Detect which cell encompasses the target text, then output its [X, Y] center coordinate. 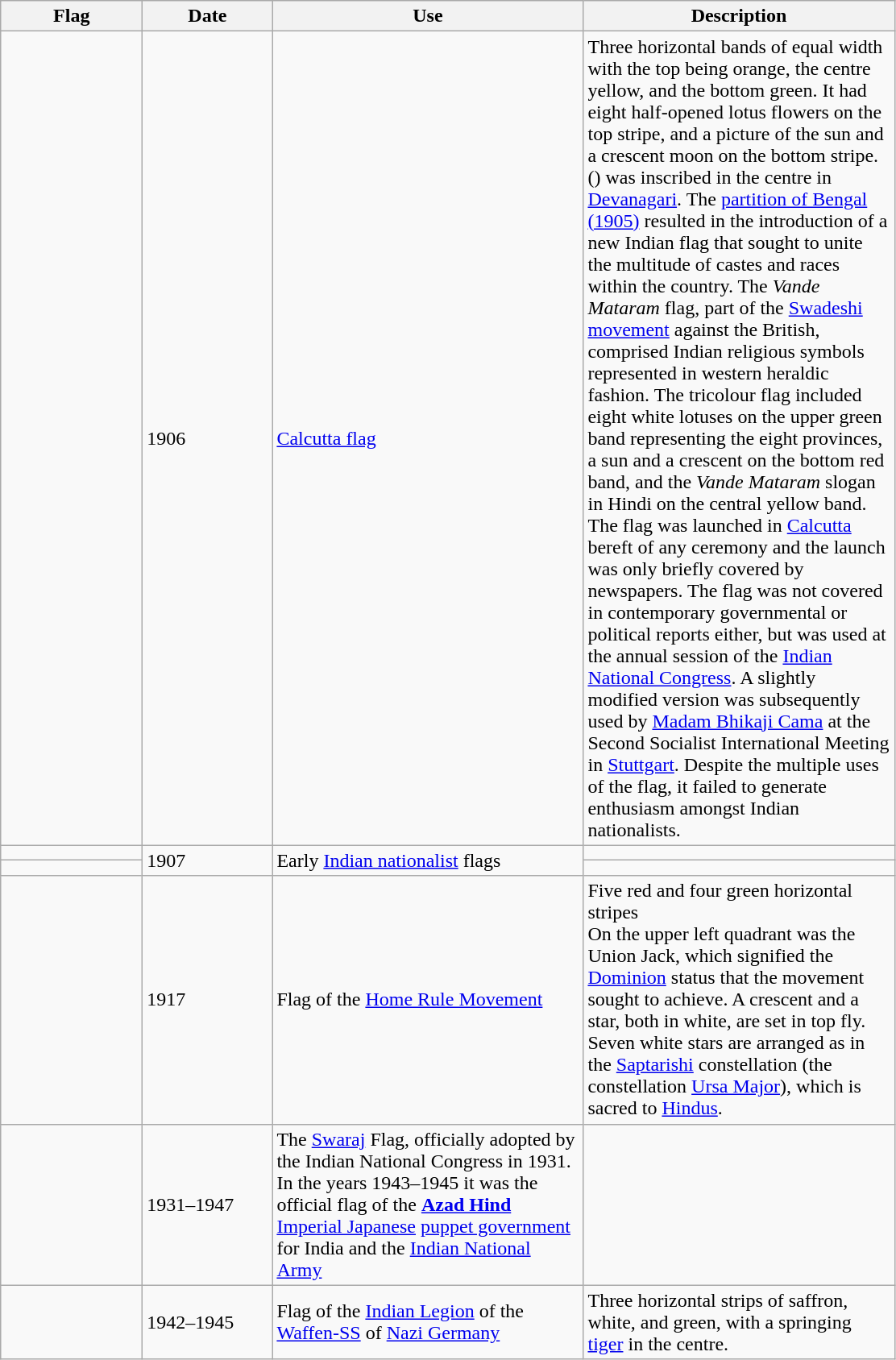
1907 [208, 860]
Use [428, 16]
Date [208, 16]
1942–1945 [208, 1322]
1906 [208, 438]
Flag of the Home Rule Movement [428, 1000]
Calcutta flag [428, 438]
Early Indian nationalist flags [428, 860]
1931–1947 [208, 1205]
Three horizontal strips of saffron, white, and green, with a springing tiger in the centre. [739, 1322]
Flag of the Indian Legion of the Waffen-SS of Nazi Germany [428, 1322]
Flag [72, 16]
1917 [208, 1000]
Description [739, 16]
